Find where the given text appears and provide that cell's center as (X, Y) coordinate. 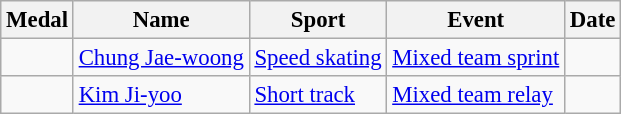
Chung Jae-woong (161, 58)
Event (476, 20)
Speed skating (318, 58)
Mixed team relay (476, 95)
Date (593, 20)
Sport (318, 20)
Short track (318, 95)
Mixed team sprint (476, 58)
Name (161, 20)
Medal (38, 20)
Kim Ji-yoo (161, 95)
